Determine the (X, Y) coordinate at the center of the cell enclosing the given text.  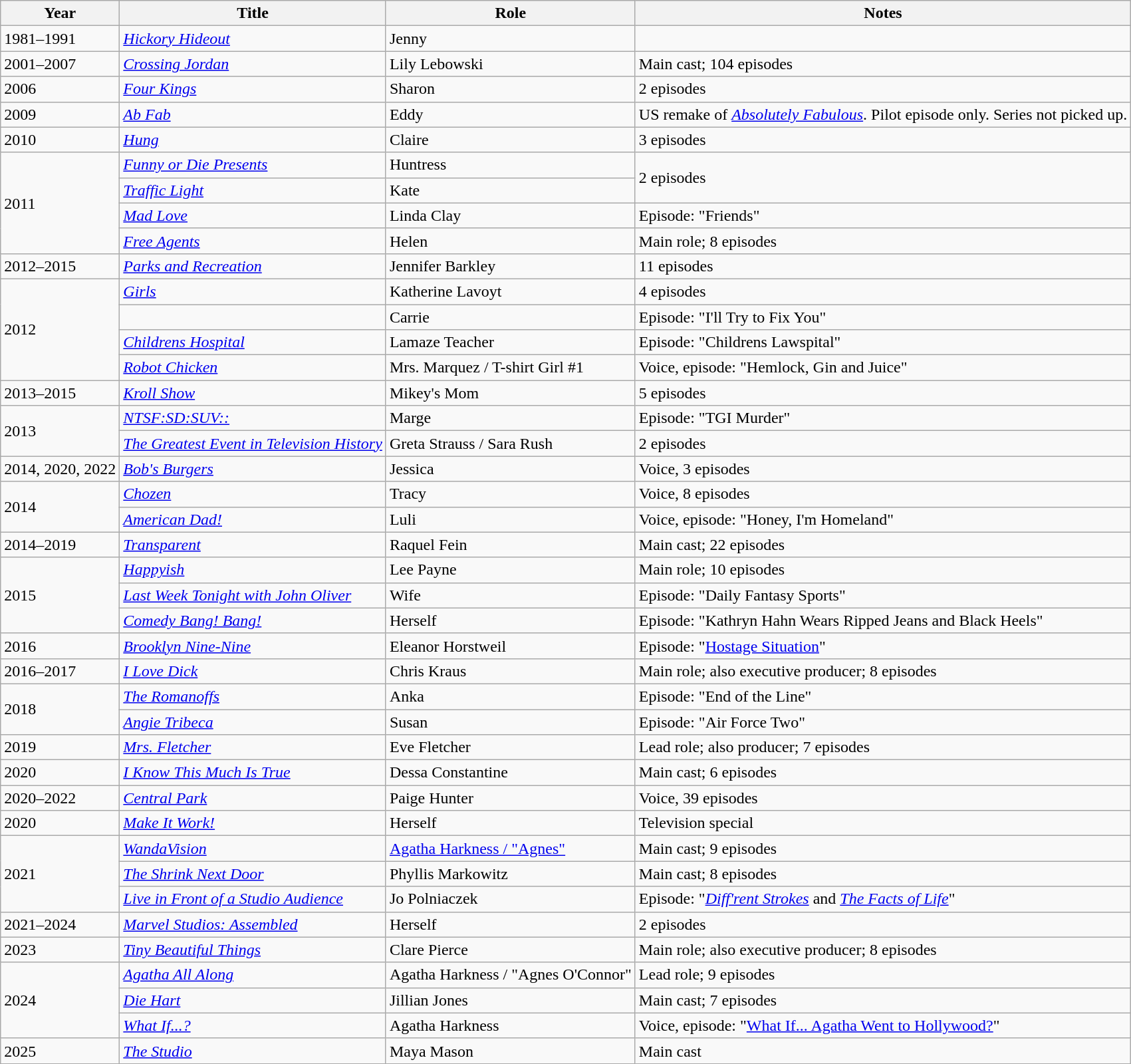
Voice, episode: "What If... Agatha Went to Hollywood?" (883, 1025)
Notes (883, 13)
2014, 2020, 2022 (60, 469)
Jessica (511, 469)
Angie Tribeca (253, 722)
The Shrink Next Door (253, 874)
Claire (511, 140)
Main cast; 9 episodes (883, 849)
Maya Mason (511, 1051)
Helen (511, 241)
Tracy (511, 494)
NTSF:SD:SUV:: (253, 418)
Chris Kraus (511, 671)
Agatha Harkness (511, 1025)
Central Park (253, 798)
Lamaze Teacher (511, 342)
Mikey's Mom (511, 393)
Childrens Hospital (253, 342)
Voice, 8 episodes (883, 494)
Wife (511, 595)
Tiny Beautiful Things (253, 950)
Last Week Tonight with John Oliver (253, 595)
Girls (253, 291)
Clare Pierce (511, 950)
Episode: "Daily Fantasy Sports" (883, 595)
3 episodes (883, 140)
Main cast (883, 1051)
Role (511, 13)
Episode: "Friends" (883, 215)
I Love Dick (253, 671)
Free Agents (253, 241)
4 episodes (883, 291)
Anka (511, 696)
11 episodes (883, 266)
2001–2007 (60, 64)
2011 (60, 203)
Make It Work! (253, 823)
2023 (60, 950)
Hung (253, 140)
Agatha Harkness / "Agnes" (511, 849)
Jennifer Barkley (511, 266)
Title (253, 13)
Episode: "TGI Murder" (883, 418)
2016 (60, 646)
Main role; 8 episodes (883, 241)
Lead role; also producer; 7 episodes (883, 747)
Main cast; 8 episodes (883, 874)
The Romanoffs (253, 696)
Raquel Fein (511, 545)
Ab Fab (253, 114)
Jillian Jones (511, 1000)
Jo Polniaczek (511, 899)
Sharon (511, 89)
Mrs. Marquez / T-shirt Girl #1 (511, 368)
2010 (60, 140)
2019 (60, 747)
2014–2019 (60, 545)
Transparent (253, 545)
2015 (60, 595)
Main cast; 6 episodes (883, 773)
Robot Chicken (253, 368)
Chozen (253, 494)
Susan (511, 722)
2020–2022 (60, 798)
Voice, episode: "Honey, I'm Homeland" (883, 519)
Dessa Constantine (511, 773)
Episode: "Kathryn Hahn Wears Ripped Jeans and Black Heels" (883, 620)
Voice, 3 episodes (883, 469)
2021–2024 (60, 924)
US remake of Absolutely Fabulous. Pilot episode only. Series not picked up. (883, 114)
The Studio (253, 1051)
Eddy (511, 114)
Lead role; 9 episodes (883, 975)
American Dad! (253, 519)
2021 (60, 874)
Lee Payne (511, 570)
Mrs. Fletcher (253, 747)
Voice, 39 episodes (883, 798)
Episode: "Hostage Situation" (883, 646)
1981–1991 (60, 39)
Comedy Bang! Bang! (253, 620)
Linda Clay (511, 215)
2024 (60, 1000)
2018 (60, 709)
2014 (60, 507)
Television special (883, 823)
2013–2015 (60, 393)
Jenny (511, 39)
Parks and Recreation (253, 266)
Katherine Lavoyt (511, 291)
Eve Fletcher (511, 747)
Episode: "Air Force Two" (883, 722)
2006 (60, 89)
Marvel Studios: Assembled (253, 924)
Paige Hunter (511, 798)
Agatha Harkness / "Agnes O'Connor" (511, 975)
Marge (511, 418)
Greta Strauss / Sara Rush (511, 444)
Hickory Hideout (253, 39)
2013 (60, 431)
Traffic Light (253, 190)
Huntress (511, 165)
Happyish (253, 570)
Eleanor Horstweil (511, 646)
Episode: "End of the Line" (883, 696)
Luli (511, 519)
Agatha All Along (253, 975)
Episode: "Childrens Lawspital" (883, 342)
What If...? (253, 1025)
Kroll Show (253, 393)
Phyllis Markowitz (511, 874)
Die Hart (253, 1000)
2016–2017 (60, 671)
Kate (511, 190)
Main cast; 22 episodes (883, 545)
Lily Lebowski (511, 64)
Brooklyn Nine-Nine (253, 646)
2012 (60, 329)
Year (60, 13)
Episode: "Diff'rent Strokes and The Facts of Life" (883, 899)
2009 (60, 114)
Main role; 10 episodes (883, 570)
2025 (60, 1051)
Funny or Die Presents (253, 165)
Crossing Jordan (253, 64)
Main cast; 104 episodes (883, 64)
Live in Front of a Studio Audience (253, 899)
Episode: "I'll Try to Fix You" (883, 317)
Mad Love (253, 215)
Four Kings (253, 89)
Main cast; 7 episodes (883, 1000)
Bob's Burgers (253, 469)
2012–2015 (60, 266)
Carrie (511, 317)
5 episodes (883, 393)
I Know This Much Is True (253, 773)
Voice, episode: "Hemlock, Gin and Juice" (883, 368)
WandaVision (253, 849)
The Greatest Event in Television History (253, 444)
